Output the (X, Y) coordinate of the center of the cell containing the given text.  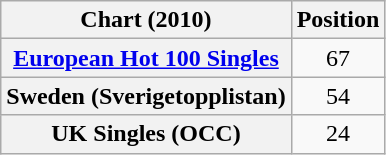
24 (338, 134)
European Hot 100 Singles (146, 58)
54 (338, 96)
67 (338, 58)
Position (338, 20)
Chart (2010) (146, 20)
UK Singles (OCC) (146, 134)
Sweden (Sverigetopplistan) (146, 96)
